Detect which cell encompasses the target text, then output its (x, y) center coordinate. 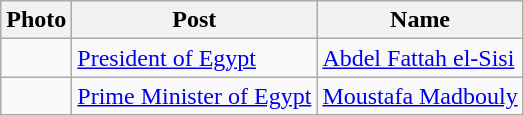
Abdel Fattah el-Sisi (420, 58)
Name (420, 20)
Photo (36, 20)
President of Egypt (194, 58)
Prime Minister of Egypt (194, 96)
Moustafa Madbouly (420, 96)
Post (194, 20)
